Detect which cell encompasses the target text, then output its (X, Y) center coordinate. 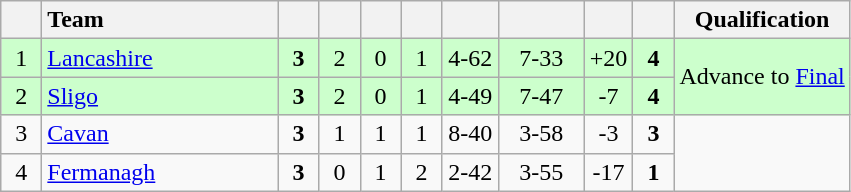
Lancashire (160, 58)
8-40 (470, 134)
4-49 (470, 96)
3-55 (541, 172)
-17 (608, 172)
Advance to Final (762, 77)
7-33 (541, 58)
Fermanagh (160, 172)
3-58 (541, 134)
7-47 (541, 96)
Team (160, 20)
Cavan (160, 134)
2-42 (470, 172)
Sligo (160, 96)
+20 (608, 58)
Qualification (762, 20)
-7 (608, 96)
-3 (608, 134)
4-62 (470, 58)
